For the text-containing cell, return its midpoint in (x, y) coordinate format. 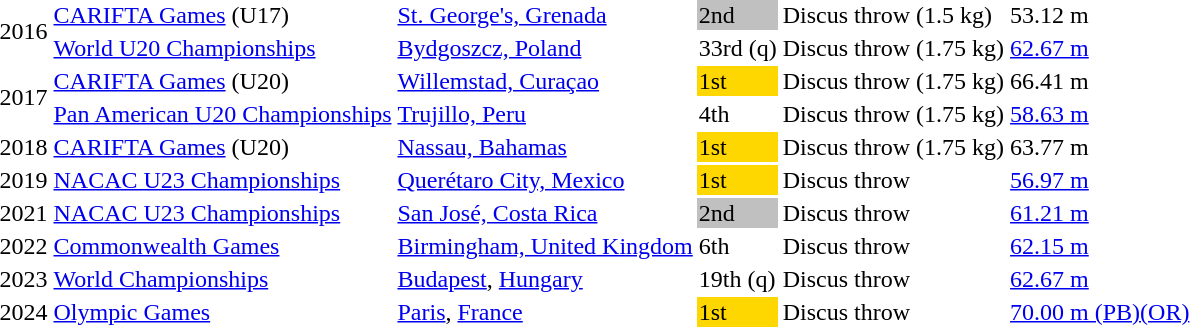
World U20 Championships (222, 48)
Birmingham, United Kingdom (545, 246)
Budapest, Hungary (545, 279)
World Championships (222, 279)
19th (q) (738, 279)
Pan American U20 Championships (222, 114)
Discus throw (1.5 kg) (893, 15)
Commonwealth Games (222, 246)
Paris, France (545, 312)
6th (738, 246)
CARIFTA Games (U17) (222, 15)
4th (738, 114)
Querétaro City, Mexico (545, 180)
Willemstad, Curaçao (545, 81)
Olympic Games (222, 312)
San José, Costa Rica (545, 213)
Trujillo, Peru (545, 114)
33rd (q) (738, 48)
St. George's, Grenada (545, 15)
Bydgoszcz, Poland (545, 48)
Nassau, Bahamas (545, 147)
